Scan for the cell matching the given text and deliver its (X, Y) coordinate at center. 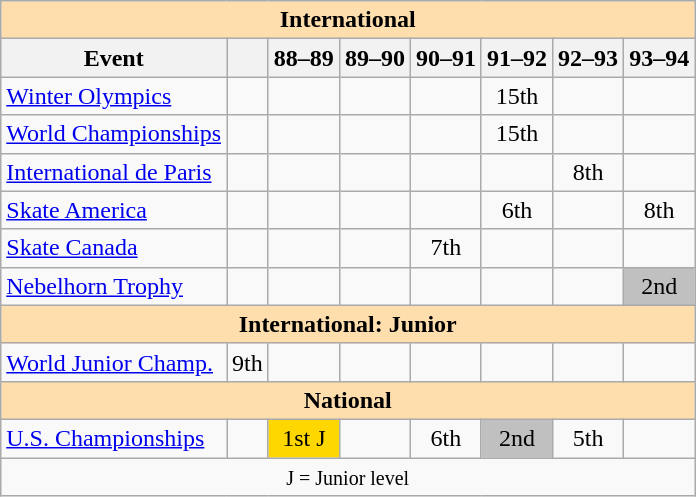
7th (446, 248)
92–93 (588, 58)
89–90 (374, 58)
Skate Canada (114, 248)
91–92 (516, 58)
World Championships (114, 134)
U.S. Championships (114, 438)
93–94 (660, 58)
J = Junior level (348, 477)
International de Paris (114, 172)
International: Junior (348, 324)
Event (114, 58)
World Junior Champ. (114, 362)
Skate America (114, 210)
88–89 (304, 58)
5th (588, 438)
9th (248, 362)
National (348, 400)
Nebelhorn Trophy (114, 286)
1st J (304, 438)
International (348, 20)
Winter Olympics (114, 96)
90–91 (446, 58)
